Capture the cell that displays the provided text and extract its [X, Y] central coordinate. 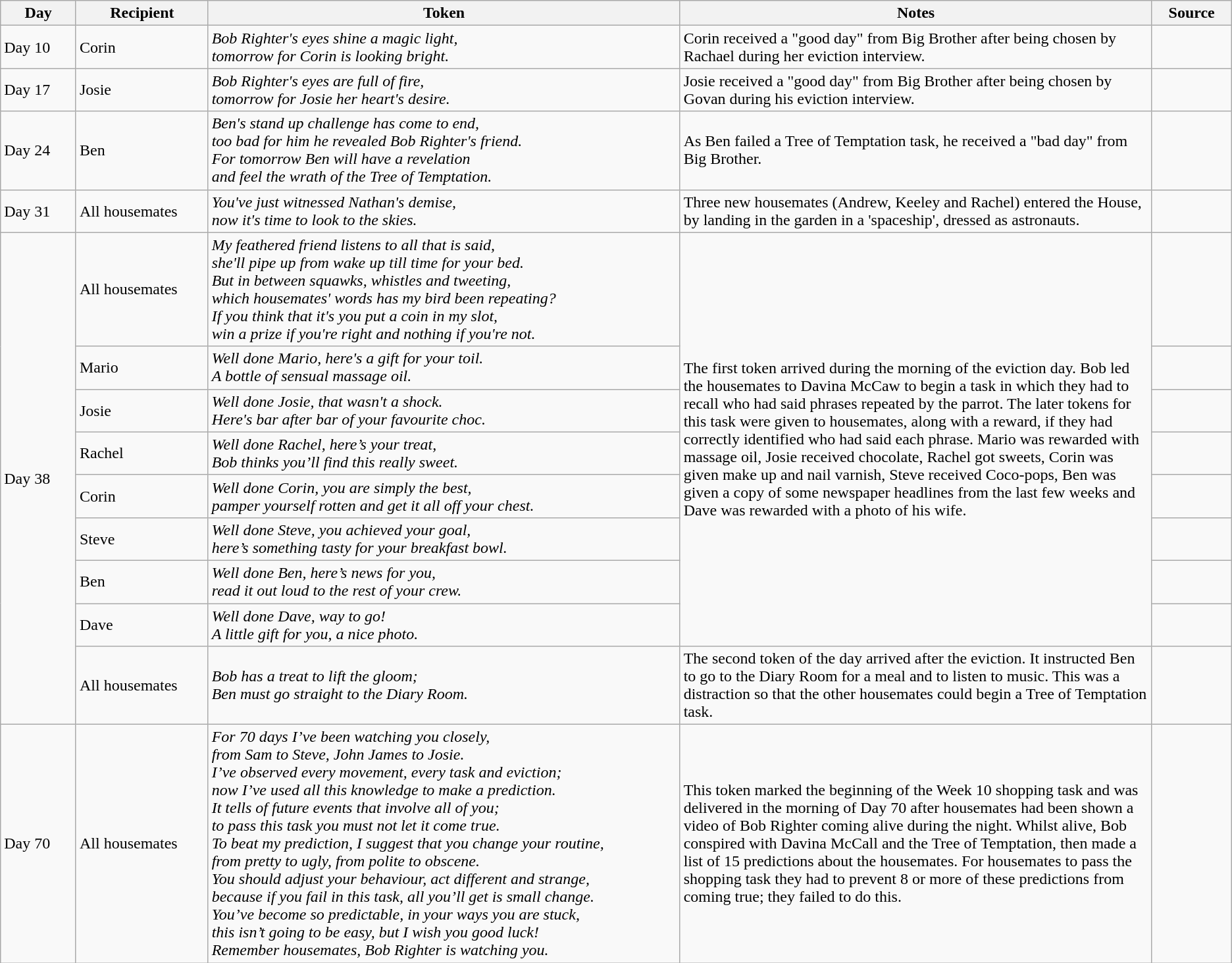
Day [38, 13]
Well done Dave, way to go!A little gift for you, a nice photo. [444, 624]
Bob has a treat to lift the gloom;Ben must go straight to the Diary Room. [444, 686]
Bob Righter's eyes are full of fire,tomorrow for Josie her heart's desire. [444, 90]
Mario [142, 367]
Notes [916, 13]
Rachel [142, 453]
Dave [142, 624]
Well done Rachel, here’s your treat,Bob thinks you’ll find this really sweet. [444, 453]
Well done Josie, that wasn't a shock.Here's bar after bar of your favourite choc. [444, 411]
Day 38 [38, 479]
Three new housemates (Andrew, Keeley and Rachel) entered the House, by landing in the garden in a 'spaceship', dressed as astronauts. [916, 211]
Well done Ben, here’s news for you,read it out loud to the rest of your crew. [444, 582]
Day 31 [38, 211]
Day 10 [38, 47]
Well done Mario, here's a gift for your toil.A bottle of sensual massage oil. [444, 367]
Corin received a "good day" from Big Brother after being chosen by Rachael during her eviction interview. [916, 47]
Recipient [142, 13]
Source [1191, 13]
Well done Corin, you are simply the best,pamper yourself rotten and get it all off your chest. [444, 496]
Token [444, 13]
As Ben failed a Tree of Temptation task, he received a "bad day" from Big Brother. [916, 150]
Day 70 [38, 844]
Josie received a "good day" from Big Brother after being chosen by Govan during his eviction interview. [916, 90]
Bob Righter's eyes shine a magic light,tomorrow for Corin is looking bright. [444, 47]
Day 24 [38, 150]
You've just witnessed Nathan's demise,now it's time to look to the skies. [444, 211]
Well done Steve, you achieved your goal,here’s something tasty for your breakfast bowl. [444, 538]
Steve [142, 538]
Day 17 [38, 90]
